Search for the cell housing the specified text and yield its (X, Y) center coordinate. 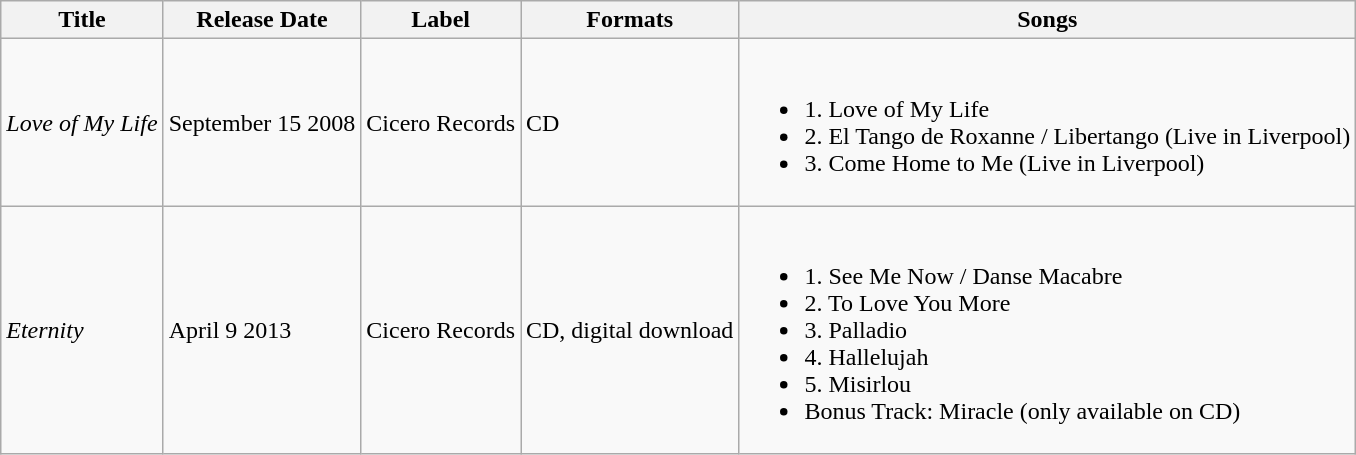
Release Date (262, 20)
CD (629, 122)
Label (441, 20)
CD, digital download (629, 330)
Formats (629, 20)
Songs (1048, 20)
April 9 2013 (262, 330)
1. See Me Now / Danse Macabre2. To Love You More3. Palladio4. Hallelujah5. MisirlouBonus Track: Miracle (only available on CD) (1048, 330)
Eternity (82, 330)
Love of My Life (82, 122)
1. Love of My Life2. El Tango de Roxanne / Libertango (Live in Liverpool)3. Come Home to Me (Live in Liverpool) (1048, 122)
Title (82, 20)
September 15 2008 (262, 122)
